Pinpoint the cell where the given text exists, returning its [X, Y] midpoint coordinate. 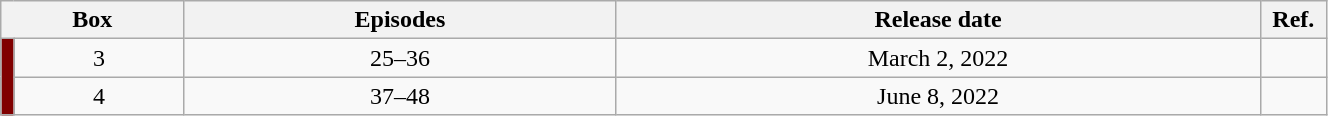
Release date [938, 20]
25–36 [400, 58]
March 2, 2022 [938, 58]
June 8, 2022 [938, 96]
Ref. [1293, 20]
Episodes [400, 20]
Box [92, 20]
37–48 [400, 96]
3 [99, 58]
4 [99, 96]
